Return (X, Y) of the center of cell containing provided text 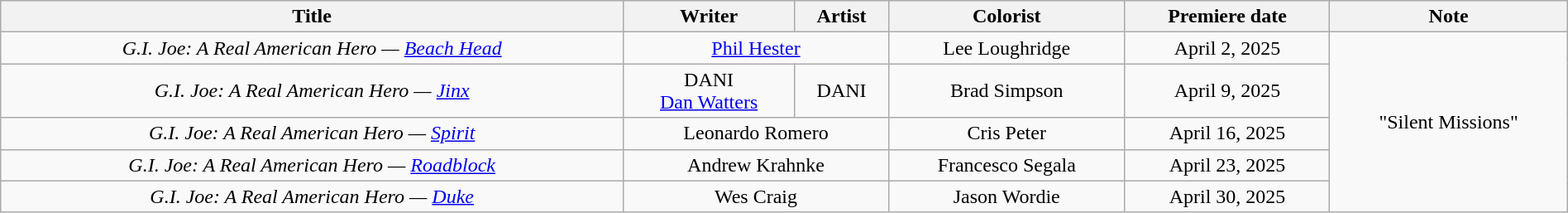
DANI (842, 91)
Writer (710, 17)
April 23, 2025 (1227, 165)
G.I. Joe: A Real American Hero — Spirit (313, 133)
April 30, 2025 (1227, 196)
Title (313, 17)
Lee Loughridge (1006, 48)
"Silent Missions" (1449, 123)
April 2, 2025 (1227, 48)
April 16, 2025 (1227, 133)
Leonardo Romero (756, 133)
April 9, 2025 (1227, 91)
Jason Wordie (1006, 196)
G.I. Joe: A Real American Hero — Duke (313, 196)
G.I. Joe: A Real American Hero — Jinx (313, 91)
Note (1449, 17)
G.I. Joe: A Real American Hero — Roadblock (313, 165)
G.I. Joe: A Real American Hero — Beach Head (313, 48)
Colorist (1006, 17)
DANIDan Watters (710, 91)
Brad Simpson (1006, 91)
Premiere date (1227, 17)
Wes Craig (756, 196)
Andrew Krahnke (756, 165)
Cris Peter (1006, 133)
Artist (842, 17)
Phil Hester (756, 48)
Francesco Segala (1006, 165)
